Capture the cell that displays the provided text and extract its [X, Y] central coordinate. 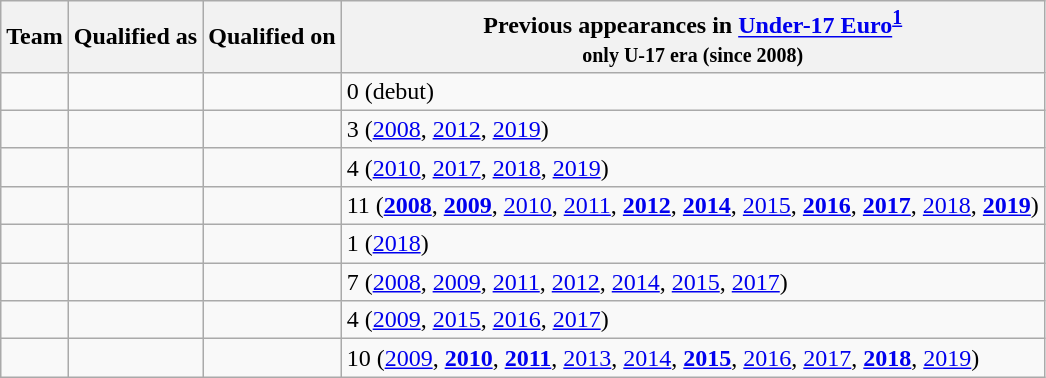
Qualified as [135, 37]
3 (2008, 2012, 2019) [692, 129]
1 (2018) [692, 244]
Previous appearances in Under-17 Euro1only U-17 era (since 2008) [692, 37]
7 (2008, 2009, 2011, 2012, 2014, 2015, 2017) [692, 282]
Qualified on [272, 37]
11 (2008, 2009, 2010, 2011, 2012, 2014, 2015, 2016, 2017, 2018, 2019) [692, 205]
4 (2010, 2017, 2018, 2019) [692, 167]
10 (2009, 2010, 2011, 2013, 2014, 2015, 2016, 2017, 2018, 2019) [692, 358]
4 (2009, 2015, 2016, 2017) [692, 320]
Team [35, 37]
0 (debut) [692, 91]
